Provide the (x, y) coordinate of the cell's center where the given text is located.  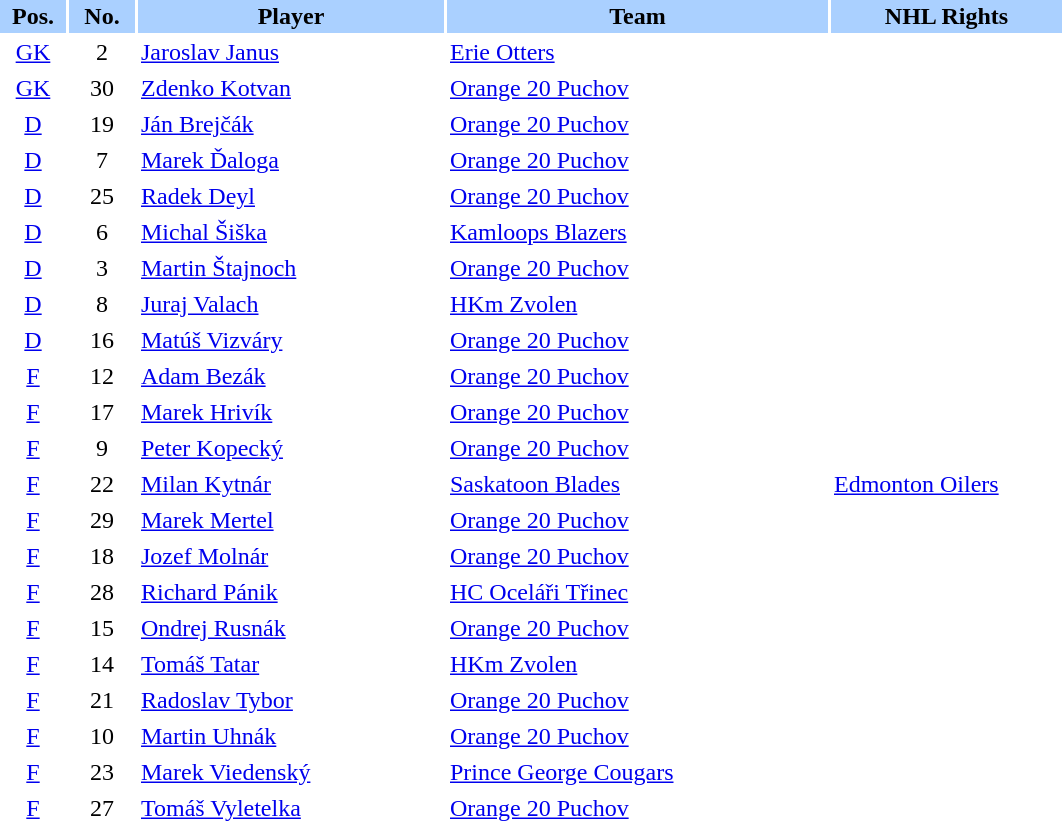
3 (102, 268)
Ondrej Rusnák (291, 628)
Jozef Molnár (291, 556)
Peter Kopecký (291, 448)
Player (291, 16)
10 (102, 736)
Milan Kytnár (291, 484)
Richard Pánik (291, 592)
Zdenko Kotvan (291, 88)
14 (102, 664)
16 (102, 340)
Marek Hrivík (291, 412)
Marek Ďaloga (291, 160)
17 (102, 412)
Tomáš Tatar (291, 664)
19 (102, 124)
15 (102, 628)
2 (102, 52)
6 (102, 232)
Matúš Vizváry (291, 340)
Erie Otters (638, 52)
28 (102, 592)
Jaroslav Janus (291, 52)
Radoslav Tybor (291, 700)
Pos. (33, 16)
12 (102, 376)
29 (102, 520)
Kamloops Blazers (638, 232)
Juraj Valach (291, 304)
30 (102, 88)
Michal Šiška (291, 232)
Saskatoon Blades (638, 484)
18 (102, 556)
23 (102, 772)
NHL Rights (946, 16)
No. (102, 16)
21 (102, 700)
7 (102, 160)
Edmonton Oilers (946, 484)
Marek Mertel (291, 520)
22 (102, 484)
Ján Brejčák (291, 124)
Martin Štajnoch (291, 268)
Team (638, 16)
25 (102, 196)
Radek Deyl (291, 196)
Prince George Cougars (638, 772)
Adam Bezák (291, 376)
8 (102, 304)
Marek Viedenský (291, 772)
9 (102, 448)
HC Oceláři Třinec (638, 592)
Martin Uhnák (291, 736)
